Determine the (x, y) coordinate at the center of the cell enclosing the given text.  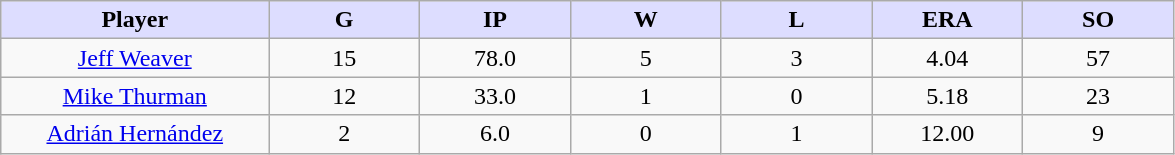
IP (496, 20)
SO (1098, 20)
3 (796, 58)
9 (1098, 134)
Player (135, 20)
5 (646, 58)
ERA (948, 20)
12 (344, 96)
33.0 (496, 96)
W (646, 20)
23 (1098, 96)
G (344, 20)
Adrián Hernández (135, 134)
78.0 (496, 58)
57 (1098, 58)
2 (344, 134)
Jeff Weaver (135, 58)
15 (344, 58)
12.00 (948, 134)
4.04 (948, 58)
L (796, 20)
Mike Thurman (135, 96)
5.18 (948, 96)
6.0 (496, 134)
